Output the (x, y) coordinate of the center of the cell containing the given text.  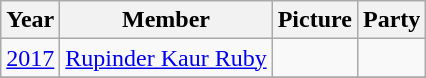
Party (391, 20)
Member (166, 20)
Year (30, 20)
2017 (30, 58)
Picture (314, 20)
Rupinder Kaur Ruby (166, 58)
